Scan for the cell matching the given text and deliver its (x, y) coordinate at center. 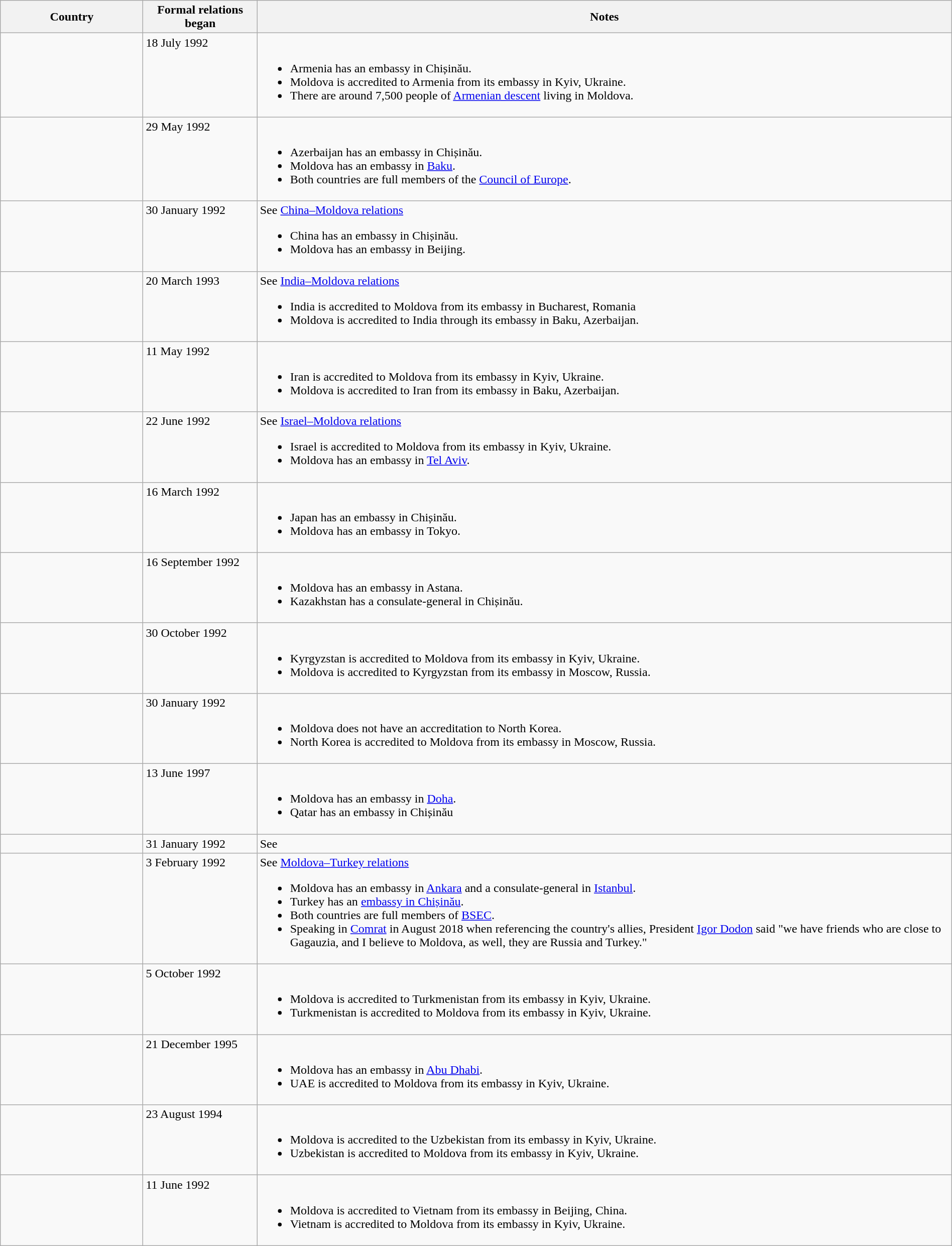
31 January 1992 (200, 843)
Moldova is accredited to the Uzbekistan from its embassy in Kyiv, Ukraine.Uzbekistan is accredited to Moldova from its embassy in Kyiv, Ukraine. (605, 1140)
23 August 1994 (200, 1140)
3 February 1992 (200, 909)
11 June 1992 (200, 1210)
30 October 1992 (200, 658)
11 May 1992 (200, 377)
20 March 1993 (200, 306)
13 June 1997 (200, 799)
Formal relations began (200, 17)
Notes (605, 17)
Moldova is accredited to Turkmenistan from its embassy in Kyiv, Ukraine.Turkmenistan is accredited to Moldova from its embassy in Kyiv, Ukraine. (605, 999)
See Israel–Moldova relationsIsrael is accredited to Moldova from its embassy in Kyiv, Ukraine.Moldova has an embassy in Tel Aviv. (605, 447)
Country (72, 17)
Moldova has an embassy in Abu Dhabi.UAE is accredited to Moldova from its embassy in Kyiv, Ukraine. (605, 1070)
See (605, 843)
Moldova has an embassy in Astana.Kazakhstan has a consulate-general in Chișinău. (605, 588)
29 May 1992 (200, 159)
16 March 1992 (200, 517)
Moldova does not have an accreditation to North Korea.North Korea is accredited to Moldova from its embassy in Moscow, Russia. (605, 728)
Japan has an embassy in Chișinău.Moldova has an embassy in Tokyo. (605, 517)
Moldova has an embassy in Doha.Qatar has an embassy in Chișinău (605, 799)
22 June 1992 (200, 447)
See China–Moldova relationsChina has an embassy in Chișinău.Moldova has an embassy in Beijing. (605, 236)
18 July 1992 (200, 75)
16 September 1992 (200, 588)
21 December 1995 (200, 1070)
Moldova is accredited to Vietnam from its embassy in Beijing, China.Vietnam is accredited to Moldova from its embassy in Kyiv, Ukraine. (605, 1210)
5 October 1992 (200, 999)
Kyrgyzstan is accredited to Moldova from its embassy in Kyiv, Ukraine.Moldova is accredited to Kyrgyzstan from its embassy in Moscow, Russia. (605, 658)
Azerbaijan has an embassy in Chișinău.Moldova has an embassy in Baku.Both countries are full members of the Council of Europe. (605, 159)
Iran is accredited to Moldova from its embassy in Kyiv, Ukraine.Moldova is accredited to Iran from its embassy in Baku, Azerbaijan. (605, 377)
